Determine the (X, Y) coordinate at the center of the cell enclosing the given text.  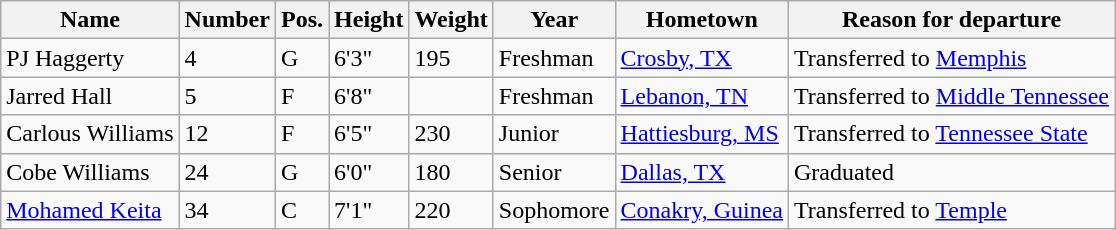
6'3" (369, 58)
Graduated (952, 172)
6'0" (369, 172)
Weight (451, 20)
7'1" (369, 210)
230 (451, 134)
Junior (554, 134)
Pos. (302, 20)
Reason for departure (952, 20)
Hattiesburg, MS (702, 134)
C (302, 210)
Number (227, 20)
180 (451, 172)
PJ Haggerty (90, 58)
Jarred Hall (90, 96)
24 (227, 172)
195 (451, 58)
34 (227, 210)
Crosby, TX (702, 58)
6'8" (369, 96)
5 (227, 96)
Transferred to Tennessee State (952, 134)
Senior (554, 172)
Year (554, 20)
Transferred to Temple (952, 210)
Name (90, 20)
Conakry, Guinea (702, 210)
Dallas, TX (702, 172)
6'5" (369, 134)
Height (369, 20)
Carlous Williams (90, 134)
4 (227, 58)
Sophomore (554, 210)
Cobe Williams (90, 172)
Transferred to Middle Tennessee (952, 96)
Mohamed Keita (90, 210)
Lebanon, TN (702, 96)
12 (227, 134)
Hometown (702, 20)
220 (451, 210)
Transferred to Memphis (952, 58)
